Search for the cell housing the specified text and yield its (X, Y) center coordinate. 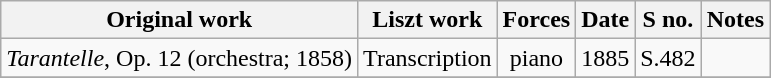
S.482 (668, 58)
1885 (606, 58)
piano (536, 58)
S no. (668, 20)
Liszt work (428, 20)
Forces (536, 20)
Transcription (428, 58)
Tarantelle, Op. 12 (orchestra; 1858) (180, 58)
Original work (180, 20)
Date (606, 20)
Notes (735, 20)
